Provide the (X, Y) coordinate of the cell's center where the given text is located.  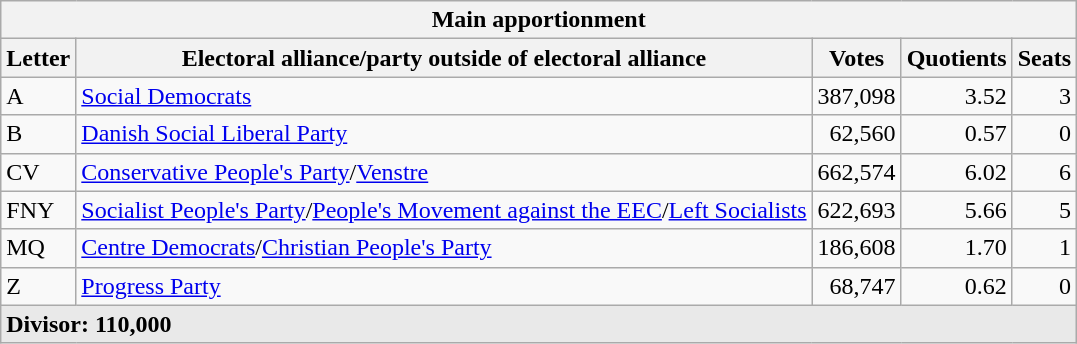
Letter (38, 58)
62,560 (856, 134)
5 (1044, 210)
387,098 (856, 96)
Main apportionment (539, 20)
6.02 (956, 172)
Electoral alliance/party outside of electoral alliance (444, 58)
Votes (856, 58)
Progress Party (444, 286)
Z (38, 286)
Seats (1044, 58)
Quotients (956, 58)
3.52 (956, 96)
Conservative People's Party/Venstre (444, 172)
CV (38, 172)
Social Democrats (444, 96)
622,693 (856, 210)
3 (1044, 96)
186,608 (856, 248)
MQ (38, 248)
0.57 (956, 134)
662,574 (856, 172)
Socialist People's Party/People's Movement against the EEC/Left Socialists (444, 210)
5.66 (956, 210)
B (38, 134)
1 (1044, 248)
Centre Democrats/Christian People's Party (444, 248)
68,747 (856, 286)
FNY (38, 210)
6 (1044, 172)
Divisor: 110,000 (539, 324)
0.62 (956, 286)
A (38, 96)
Danish Social Liberal Party (444, 134)
1.70 (956, 248)
